Return the (X, Y) coordinate for the center point of the cell that contains the specified text.  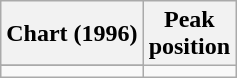
Peakposition (189, 34)
Chart (1996) (72, 34)
